Scan for the cell matching the given text and deliver its (x, y) coordinate at center. 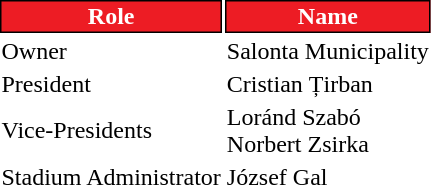
Name (328, 16)
Loránd Szabó Norbert Zsirka (328, 130)
Vice-Presidents (111, 130)
Cristian Țirban (328, 84)
President (111, 84)
Owner (111, 51)
Salonta Municipality (328, 51)
Role (111, 16)
